Detect which cell encompasses the target text, then output its (x, y) center coordinate. 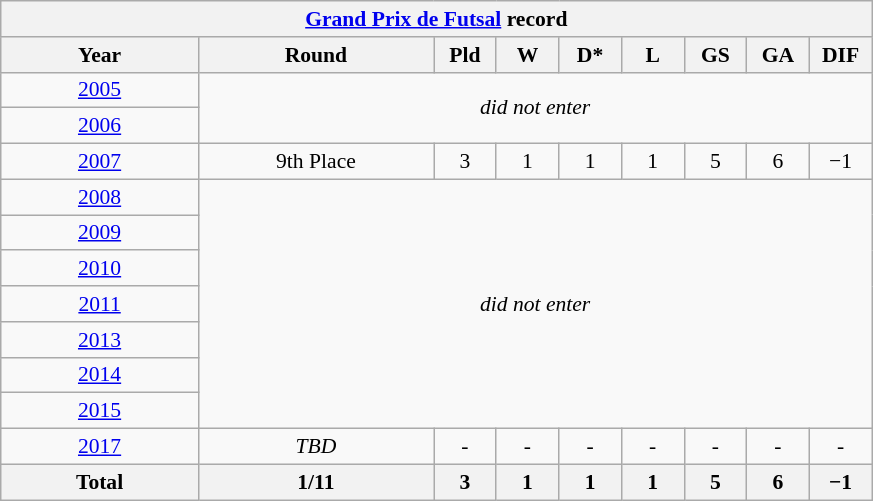
2014 (100, 375)
GA (778, 55)
2015 (100, 411)
2005 (100, 90)
2008 (100, 197)
2007 (100, 162)
9th Place (316, 162)
Round (316, 55)
TBD (316, 447)
2009 (100, 233)
2010 (100, 269)
1/11 (316, 482)
2017 (100, 447)
W (528, 55)
Pld (466, 55)
Grand Prix de Futsal record (436, 19)
DIF (840, 55)
Total (100, 482)
GS (716, 55)
L (652, 55)
2011 (100, 304)
2013 (100, 340)
Year (100, 55)
2006 (100, 126)
D* (590, 55)
